For the text-containing cell, return its midpoint in [X, Y] coordinate format. 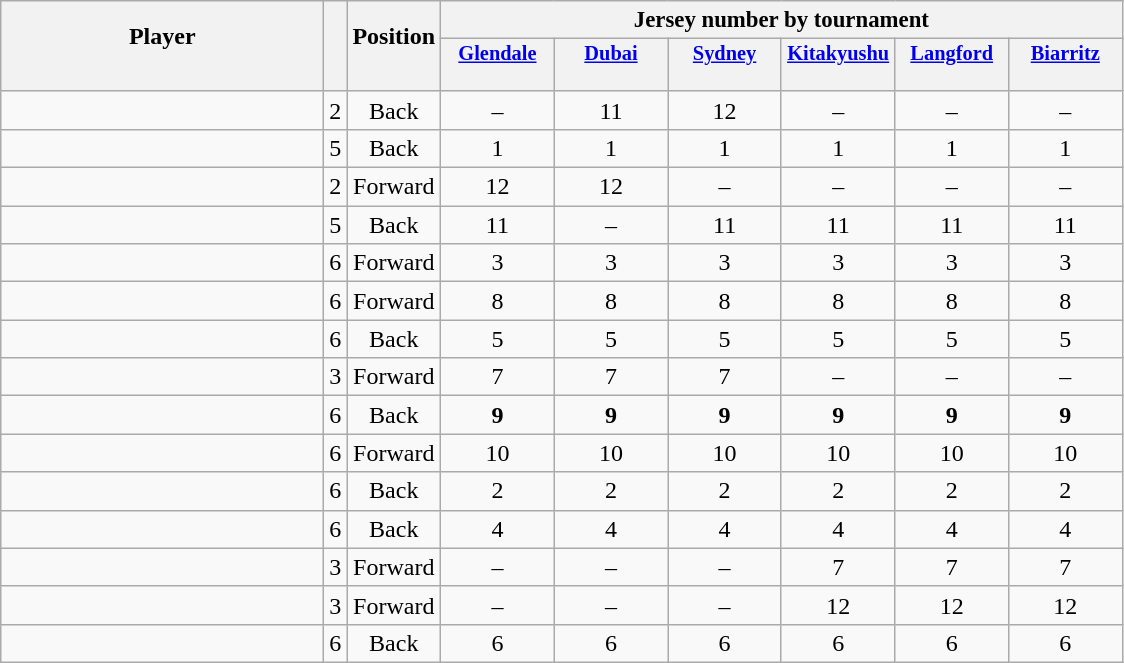
Jersey number by tournament [782, 20]
Glendale [498, 54]
Langford [952, 54]
Kitakyushu [838, 54]
Biarritz [1066, 54]
Position [394, 35]
Sydney [725, 54]
Player [162, 35]
Dubai [611, 54]
